Find where the given text appears and provide that cell's center as [x, y] coordinate. 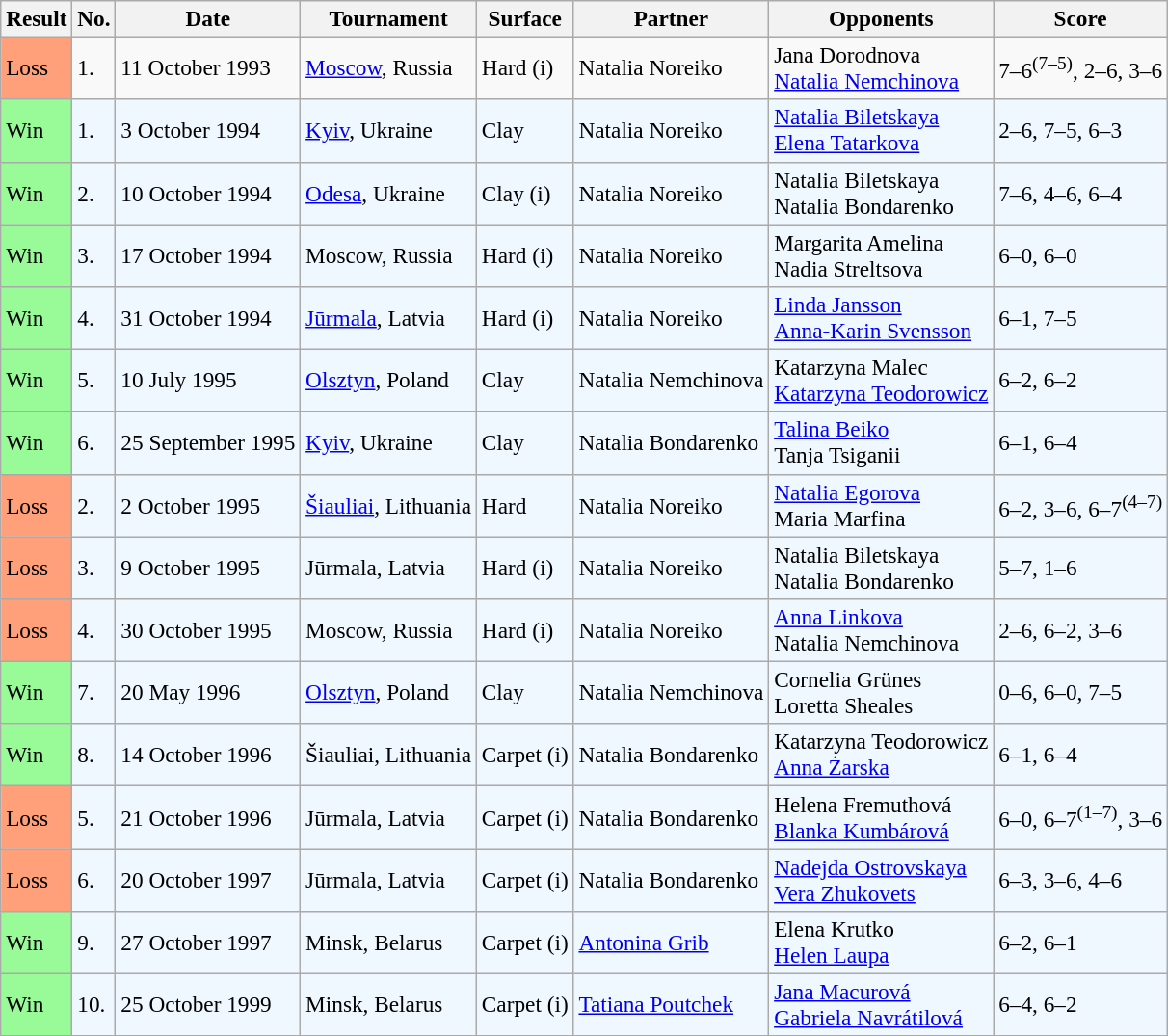
Odesa, Ukraine [389, 193]
14 October 1996 [208, 756]
6–2, 6–1 [1081, 943]
7. [94, 692]
27 October 1997 [208, 943]
20 October 1997 [208, 879]
Score [1081, 18]
2–6, 7–5, 6–3 [1081, 131]
Katarzyna Teodorowicz Anna Żarska [881, 756]
Helena Fremuthová Blanka Kumbárová [881, 817]
0–6, 6–0, 7–5 [1081, 692]
25 October 1999 [208, 1004]
10 October 1994 [208, 193]
Opponents [881, 18]
30 October 1995 [208, 630]
Date [208, 18]
Natalia Biletskaya Elena Tatarkova [881, 131]
7–6(7–5), 2–6, 3–6 [1081, 67]
Partner [671, 18]
Anna Linkova Natalia Nemchinova [881, 630]
Tatiana Poutchek [671, 1004]
Clay (i) [524, 193]
Talina Beiko Tanja Tsiganii [881, 443]
6–2, 6–2 [1081, 380]
9. [94, 943]
6–2, 3–6, 6–7(4–7) [1081, 505]
7–6, 4–6, 6–4 [1081, 193]
6–4, 6–2 [1081, 1004]
Nadejda Ostrovskaya Vera Zhukovets [881, 879]
6–1, 7–5 [1081, 318]
Tournament [389, 18]
Result [37, 18]
3 October 1994 [208, 131]
Surface [524, 18]
21 October 1996 [208, 817]
9 October 1995 [208, 567]
10 July 1995 [208, 380]
Hard [524, 505]
31 October 1994 [208, 318]
8. [94, 756]
Jana Dorodnova Natalia Nemchinova [881, 67]
10. [94, 1004]
2 October 1995 [208, 505]
Antonina Grib [671, 943]
25 September 1995 [208, 443]
Cornelia Grünes Loretta Sheales [881, 692]
Linda Jansson Anna-Karin Svensson [881, 318]
6–3, 3–6, 4–6 [1081, 879]
Jana Macurová Gabriela Navrátilová [881, 1004]
Katarzyna Malec Katarzyna Teodorowicz [881, 380]
2–6, 6–2, 3–6 [1081, 630]
6–0, 6–0 [1081, 254]
No. [94, 18]
Elena Krutko Helen Laupa [881, 943]
20 May 1996 [208, 692]
Margarita Amelina Nadia Streltsova [881, 254]
11 October 1993 [208, 67]
5–7, 1–6 [1081, 567]
6–0, 6–7(1–7), 3–6 [1081, 817]
17 October 1994 [208, 254]
Natalia Egorova Maria Marfina [881, 505]
